Determine the (x, y) coordinate at the center of the cell enclosing the given text.  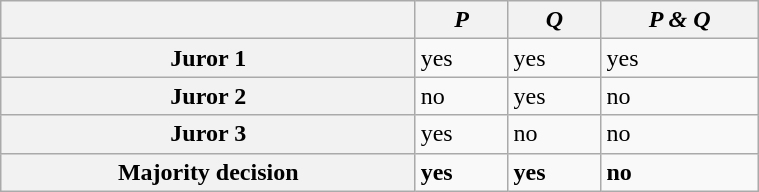
P & Q (680, 20)
Juror 3 (208, 134)
Juror 1 (208, 58)
P (462, 20)
Majority decision (208, 172)
Q (554, 20)
Juror 2 (208, 96)
